Capture the cell that displays the provided text and extract its (x, y) central coordinate. 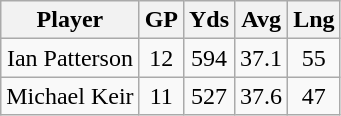
Avg (262, 20)
37.6 (262, 96)
Lng (314, 20)
527 (208, 96)
37.1 (262, 58)
12 (161, 58)
Player (70, 20)
55 (314, 58)
Michael Keir (70, 96)
47 (314, 96)
Yds (208, 20)
Ian Patterson (70, 58)
594 (208, 58)
11 (161, 96)
GP (161, 20)
